Return the (x, y) coordinate for the center point of the cell that contains the specified text.  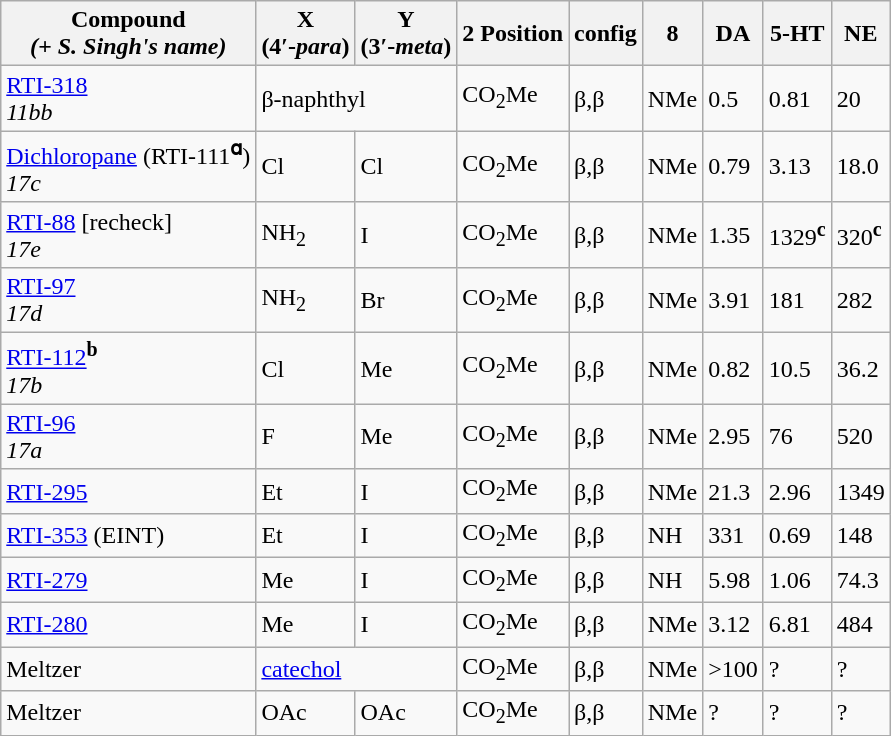
20 (860, 98)
10.5 (797, 369)
0.5 (734, 98)
0.79 (734, 167)
RTI-295 (128, 491)
320c (860, 234)
RTI-280 (128, 624)
1.35 (734, 234)
RTI-9617a (128, 436)
74.3 (860, 580)
RTI-31811bb (128, 98)
config (606, 34)
2.96 (797, 491)
RTI-353 (EINT) (128, 536)
Y(3′-meta) (406, 34)
5-HT (797, 34)
18.0 (860, 167)
148 (860, 536)
β-naphthyl (356, 98)
3.13 (797, 167)
2 Position (513, 34)
DA (734, 34)
2.95 (734, 436)
484 (860, 624)
F (306, 436)
catechol (356, 669)
0.82 (734, 369)
1329c (797, 234)
1349 (860, 491)
X(4′-para) (306, 34)
RTI-88 [recheck]17e (128, 234)
21.3 (734, 491)
181 (797, 300)
1.06 (797, 580)
6.81 (797, 624)
5.98 (734, 580)
Dichloropane (RTI-111ɑ)17c (128, 167)
Compound(+ S. Singh's name) (128, 34)
76 (797, 436)
520 (860, 436)
RTI-112b17b (128, 369)
282 (860, 300)
NE (860, 34)
3.12 (734, 624)
Br (406, 300)
0.69 (797, 536)
331 (734, 536)
RTI-279 (128, 580)
3.91 (734, 300)
36.2 (860, 369)
RTI-9717d (128, 300)
>100 (734, 669)
0.81 (797, 98)
8 (672, 34)
